Scan for the cell matching the given text and deliver its (X, Y) coordinate at center. 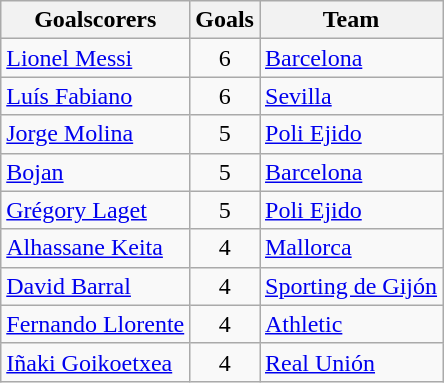
Athletic (352, 324)
Goals (225, 20)
Fernando Llorente (96, 324)
Iñaki Goikoetxea (96, 362)
Jorge Molina (96, 134)
Luís Fabiano (96, 96)
Alhassane Keita (96, 248)
Bojan (96, 172)
Mallorca (352, 248)
Real Unión (352, 362)
Team (352, 20)
Goalscorers (96, 20)
Sevilla (352, 96)
David Barral (96, 286)
Lionel Messi (96, 58)
Grégory Laget (96, 210)
Sporting de Gijón (352, 286)
